Output the (x, y) coordinate of the center of the cell containing the given text.  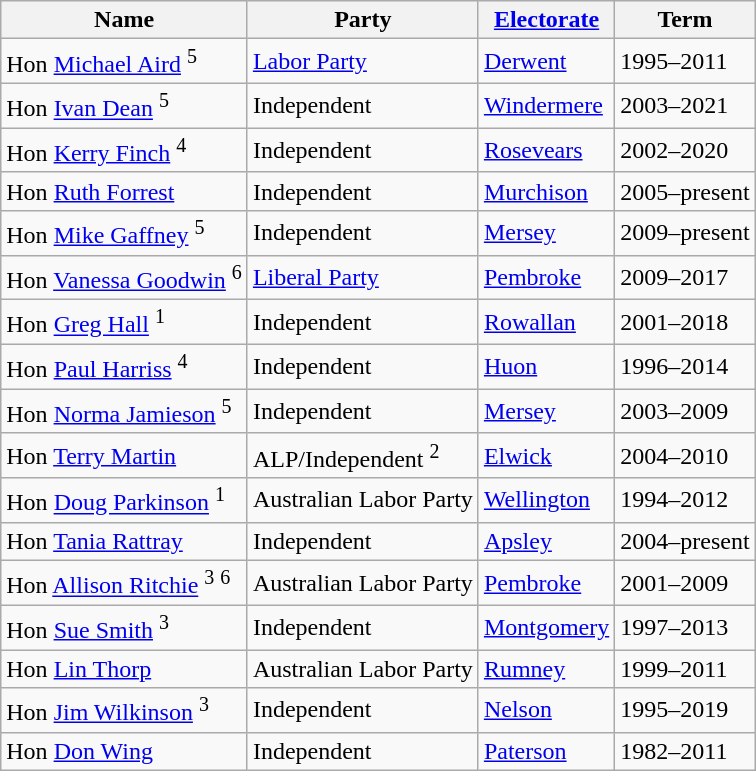
Hon Kerry Finch 4 (124, 150)
Hon Lin Thorp (124, 669)
Hon Norma Jamieson 5 (124, 412)
2009–present (685, 234)
1999–2011 (685, 669)
Hon Vanessa Goodwin 6 (124, 278)
Hon Ivan Dean 5 (124, 106)
Huon (546, 366)
Paterson (546, 751)
Hon Greg Hall 1 (124, 322)
2003–2009 (685, 412)
Hon Tania Rattray (124, 541)
Labor Party (362, 62)
2009–2017 (685, 278)
Derwent (546, 62)
Name (124, 20)
Liberal Party (362, 278)
Hon Doug Parkinson 1 (124, 500)
2001–2018 (685, 322)
ALP/Independent 2 (362, 456)
Hon Michael Aird 5 (124, 62)
Hon Terry Martin (124, 456)
Hon Ruth Forrest (124, 191)
Electorate (546, 20)
Hon Allison Ritchie 3 6 (124, 582)
Party (362, 20)
Nelson (546, 710)
Montgomery (546, 628)
1996–2014 (685, 366)
Murchison (546, 191)
Hon Don Wing (124, 751)
Apsley (546, 541)
Hon Sue Smith 3 (124, 628)
Elwick (546, 456)
Hon Paul Harriss 4 (124, 366)
1982–2011 (685, 751)
Rosevears (546, 150)
Hon Mike Gaffney 5 (124, 234)
Rumney (546, 669)
Rowallan (546, 322)
1997–2013 (685, 628)
Term (685, 20)
2004–present (685, 541)
2002–2020 (685, 150)
2004–2010 (685, 456)
2001–2009 (685, 582)
2005–present (685, 191)
Hon Jim Wilkinson 3 (124, 710)
2003–2021 (685, 106)
1995–2011 (685, 62)
Wellington (546, 500)
1994–2012 (685, 500)
1995–2019 (685, 710)
Windermere (546, 106)
